Extract the (X, Y) coordinate from the center of the cell holding the provided text.  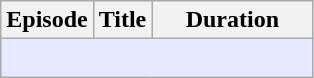
Episode (47, 20)
Title (122, 20)
Duration (232, 20)
